Capture the cell that displays the provided text and extract its [x, y] central coordinate. 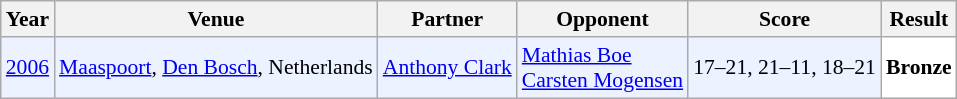
17–21, 21–11, 18–21 [784, 68]
Anthony Clark [448, 68]
Opponent [602, 19]
Maaspoort, Den Bosch, Netherlands [216, 68]
Year [28, 19]
Mathias Boe Carsten Mogensen [602, 68]
2006 [28, 68]
Result [919, 19]
Score [784, 19]
Venue [216, 19]
Partner [448, 19]
Bronze [919, 68]
